Search for the cell housing the specified text and yield its (X, Y) center coordinate. 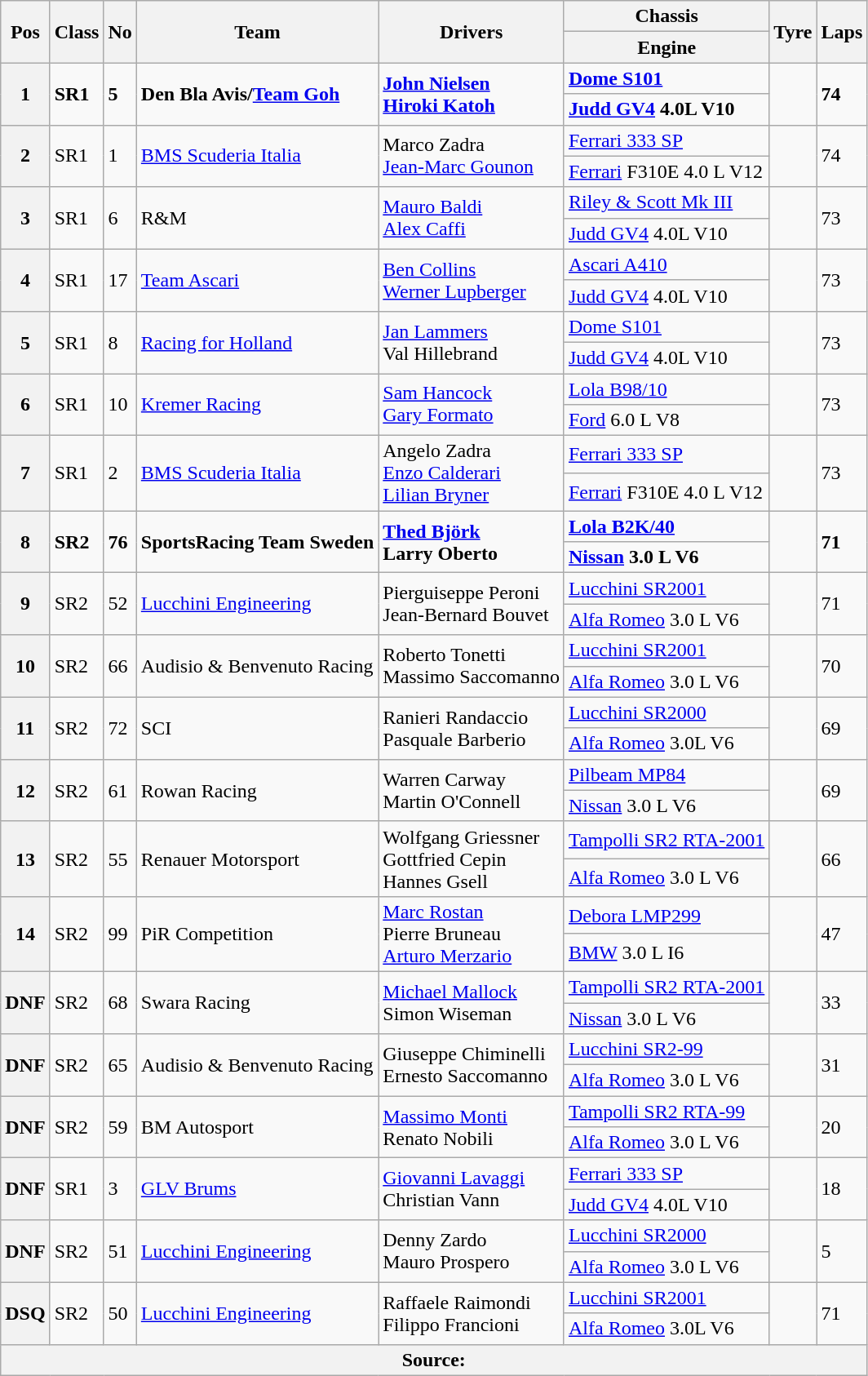
52 (120, 604)
Lucchini SR2-99 (666, 1050)
Raffaele Raimondi Filippo Francioni (472, 1313)
Den Bla Avis/Team Goh (257, 94)
65 (120, 1065)
7 (25, 473)
Thed Björk Larry Oberto (472, 542)
12 (25, 790)
Warren Carway Martin O'Connell (472, 790)
55 (120, 859)
18 (842, 1189)
9 (25, 604)
Team Ascari (257, 280)
R&M (257, 218)
Giovanni Lavaggi Christian Vann (472, 1189)
Angelo Zadra Enzo Calderari Lilian Bryner (472, 473)
Racing for Holland (257, 342)
99 (120, 934)
Jan Lammers Val Hillebrand (472, 342)
Chassis (666, 16)
Roberto Tonetti Massimo Saccomanno (472, 666)
SportsRacing Team Sweden (257, 542)
Tyre (793, 32)
Engine (666, 47)
68 (120, 1002)
Team (257, 32)
John Nielsen Hiroki Katoh (472, 94)
Marc Rostan Pierre Bruneau Arturo Merzario (472, 934)
72 (120, 728)
59 (120, 1127)
GLV Brums (257, 1189)
Pierguiseppe Peroni Jean-Bernard Bouvet (472, 604)
No (120, 32)
PiR Competition (257, 934)
Lola B2K/40 (666, 526)
Lola B98/10 (666, 389)
Debora LMP299 (666, 915)
Marco Zadra Jean-Marc Gounon (472, 156)
Mauro Baldi Alex Caffi (472, 218)
Wolfgang Griessner Gottfried Cepin Hannes Gsell (472, 859)
Laps (842, 32)
BMW 3.0 L I6 (666, 952)
4 (25, 280)
SCI (257, 728)
Ranieri Randaccio Pasquale Barberio (472, 728)
Pilbeam MP84 (666, 775)
Riley & Scott Mk III (666, 202)
50 (120, 1313)
61 (120, 790)
Sam Hancock Gary Formato (472, 405)
Pos (25, 32)
13 (25, 859)
DSQ (25, 1313)
51 (120, 1251)
Giuseppe Chiminelli Ernesto Saccomanno (472, 1065)
Michael Mallock Simon Wiseman (472, 1002)
33 (842, 1002)
76 (120, 542)
Massimo Monti Renato Nobili (472, 1127)
11 (25, 728)
14 (25, 934)
20 (842, 1127)
47 (842, 934)
Drivers (472, 32)
Class (77, 32)
Renauer Motorsport (257, 859)
Ben Collins Werner Lupberger (472, 280)
70 (842, 666)
Ford 6.0 L V8 (666, 420)
BM Autosport (257, 1127)
17 (120, 280)
Swara Racing (257, 1002)
Rowan Racing (257, 790)
Ascari A410 (666, 264)
Tampolli SR2 RTA-99 (666, 1112)
Denny Zardo Mauro Prospero (472, 1251)
31 (842, 1065)
Kremer Racing (257, 405)
Source: (434, 1360)
